Determine the [x, y] coordinate at the center of the cell enclosing the given text.  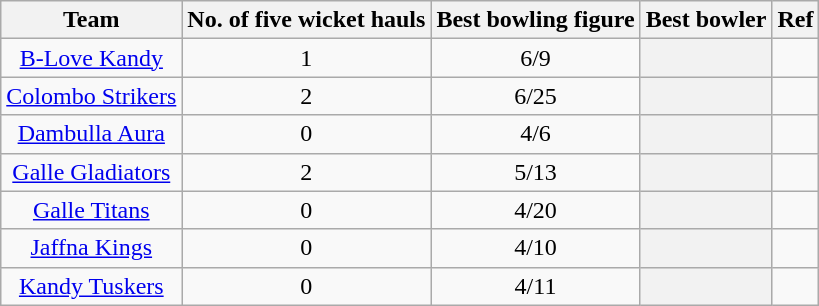
5/13 [536, 172]
Colombo Strikers [92, 96]
4/6 [536, 134]
Dambulla Aura [92, 134]
4/10 [536, 248]
Galle Titans [92, 210]
1 [306, 58]
Best bowling figure [536, 20]
Jaffna Kings [92, 248]
6/25 [536, 96]
4/11 [536, 286]
Best bowler [706, 20]
Ref [796, 20]
Team [92, 20]
No. of five wicket hauls [306, 20]
Kandy Tuskers [92, 286]
6/9 [536, 58]
Galle Gladiators [92, 172]
B-Love Kandy [92, 58]
4/20 [536, 210]
